For the text-containing cell, return its midpoint in (X, Y) coordinate format. 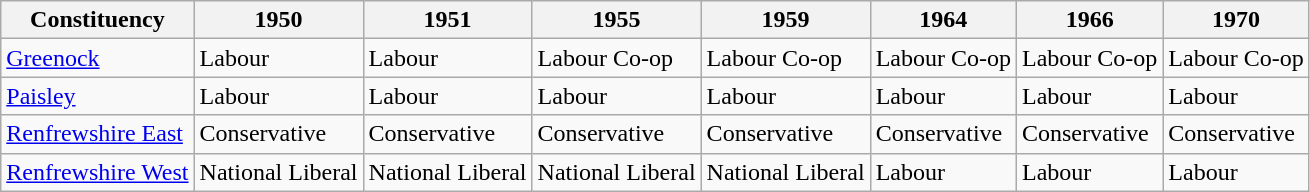
Renfrewshire East (98, 134)
1951 (448, 20)
1950 (278, 20)
Greenock (98, 58)
Constituency (98, 20)
Renfrewshire West (98, 172)
1959 (786, 20)
Paisley (98, 96)
1970 (1236, 20)
1955 (616, 20)
1966 (1089, 20)
1964 (943, 20)
